Determine the (X, Y) coordinate at the center of the cell enclosing the given text.  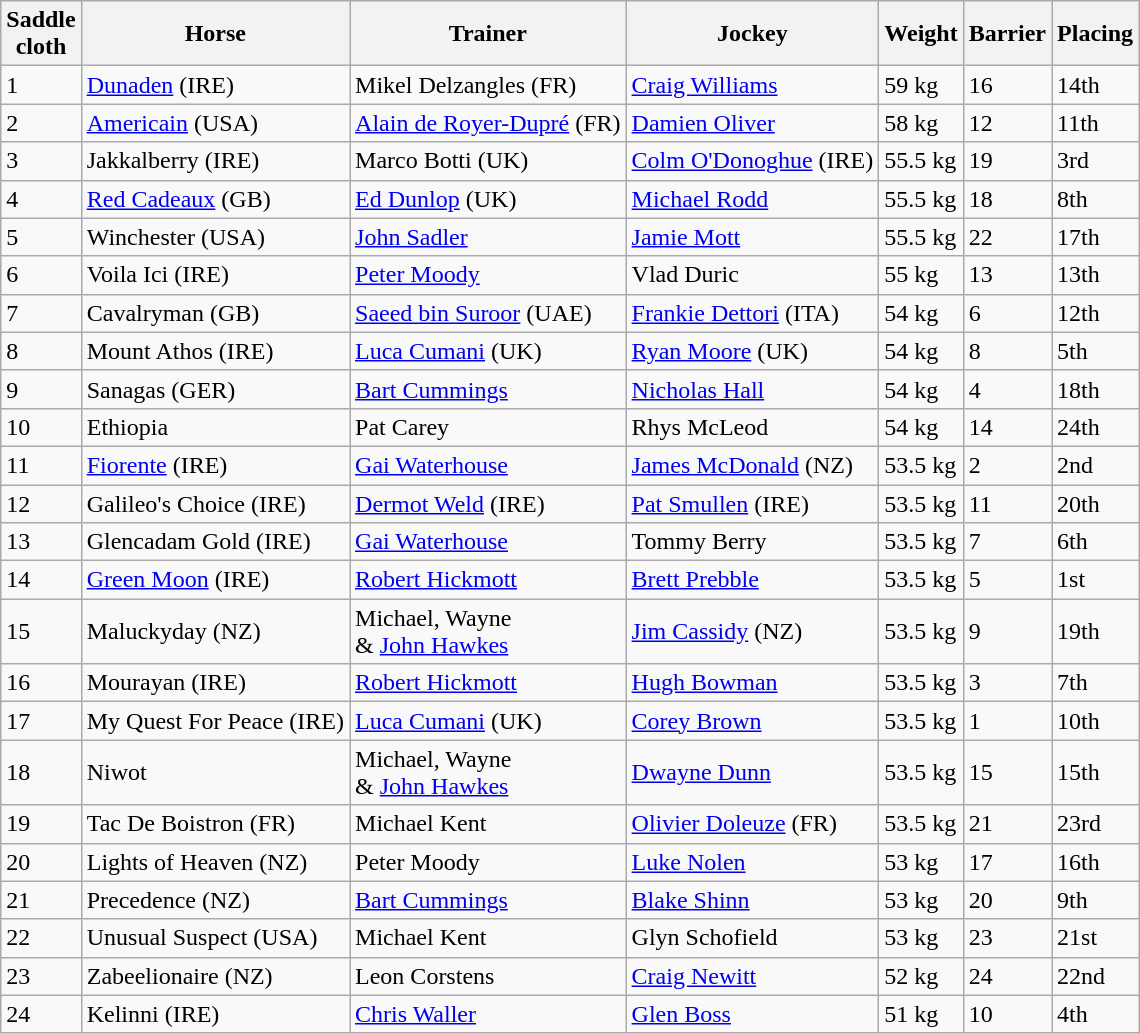
Zabeelionaire (NZ) (215, 976)
Unusual Suspect (USA) (215, 938)
58 kg (921, 123)
Americain (USA) (215, 123)
15th (1096, 772)
52 kg (921, 976)
Kelinni (IRE) (215, 1014)
Luke Nolen (752, 862)
Mount Athos (IRE) (215, 351)
Leon Corstens (488, 976)
Green Moon (IRE) (215, 580)
Trainer (488, 34)
12th (1096, 313)
23rd (1096, 824)
Voila Ici (IRE) (215, 275)
55 kg (921, 275)
14th (1096, 85)
Colm O'Donoghue (IRE) (752, 161)
Damien Oliver (752, 123)
Placing (1096, 34)
Rhys McLeod (752, 427)
Sanagas (GER) (215, 389)
Ethiopia (215, 427)
Niwot (215, 772)
Red Cadeaux (GB) (215, 199)
5th (1096, 351)
21st (1096, 938)
51 kg (921, 1014)
Pat Smullen (IRE) (752, 503)
Hugh Bowman (752, 683)
Glyn Schofield (752, 938)
Glen Boss (752, 1014)
Horse (215, 34)
Craig Newitt (752, 976)
Dermot Weld (IRE) (488, 503)
59 kg (921, 85)
Dunaden (IRE) (215, 85)
Mikel Delzangles (FR) (488, 85)
1st (1096, 580)
Tommy Berry (752, 542)
18th (1096, 389)
10th (1096, 721)
Maluckyday (NZ) (215, 632)
Michael Rodd (752, 199)
Ryan Moore (UK) (752, 351)
My Quest For Peace (IRE) (215, 721)
Nicholas Hall (752, 389)
8th (1096, 199)
Corey Brown (752, 721)
7th (1096, 683)
Jakkalberry (IRE) (215, 161)
9th (1096, 900)
Brett Prebble (752, 580)
6th (1096, 542)
Ed Dunlop (UK) (488, 199)
Saddlecloth (41, 34)
John Sadler (488, 237)
20th (1096, 503)
Cavalryman (GB) (215, 313)
Weight (921, 34)
Precedence (NZ) (215, 900)
Alain de Royer-Dupré (FR) (488, 123)
17th (1096, 237)
Olivier Doleuze (FR) (752, 824)
Craig Williams (752, 85)
Marco Botti (UK) (488, 161)
24th (1096, 427)
Chris Waller (488, 1014)
16th (1096, 862)
Pat Carey (488, 427)
Frankie Dettori (ITA) (752, 313)
13th (1096, 275)
Jockey (752, 34)
19th (1096, 632)
Blake Shinn (752, 900)
Jim Cassidy (NZ) (752, 632)
Barrier (1007, 34)
Dwayne Dunn (752, 772)
3rd (1096, 161)
22nd (1096, 976)
Winchester (USA) (215, 237)
4th (1096, 1014)
Vlad Duric (752, 275)
Tac De Boistron (FR) (215, 824)
Galileo's Choice (IRE) (215, 503)
Glencadam Gold (IRE) (215, 542)
Saeed bin Suroor (UAE) (488, 313)
Fiorente (IRE) (215, 465)
James McDonald (NZ) (752, 465)
Mourayan (IRE) (215, 683)
2nd (1096, 465)
11th (1096, 123)
Lights of Heaven (NZ) (215, 862)
Jamie Mott (752, 237)
